Return the [X, Y] coordinate for the center point of the cell that contains the specified text.  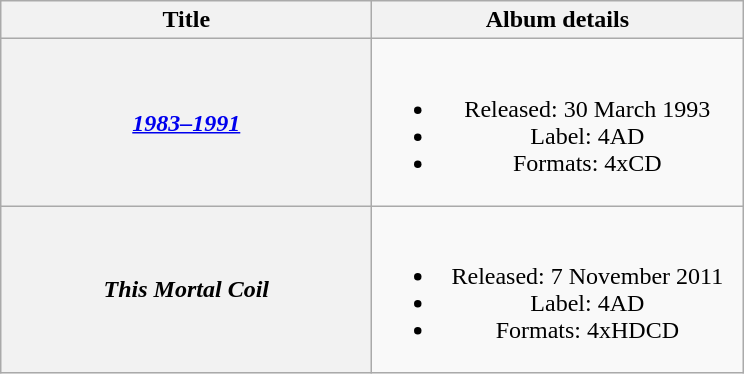
Released: 30 March 1993Label: 4ADFormats: 4xCD [558, 122]
Album details [558, 20]
Released: 7 November 2011Label: 4ADFormats: 4xHDCD [558, 290]
1983–1991 [186, 122]
This Mortal Coil [186, 290]
Title [186, 20]
